Determine the [X, Y] coordinate at the center of the cell enclosing the given text.  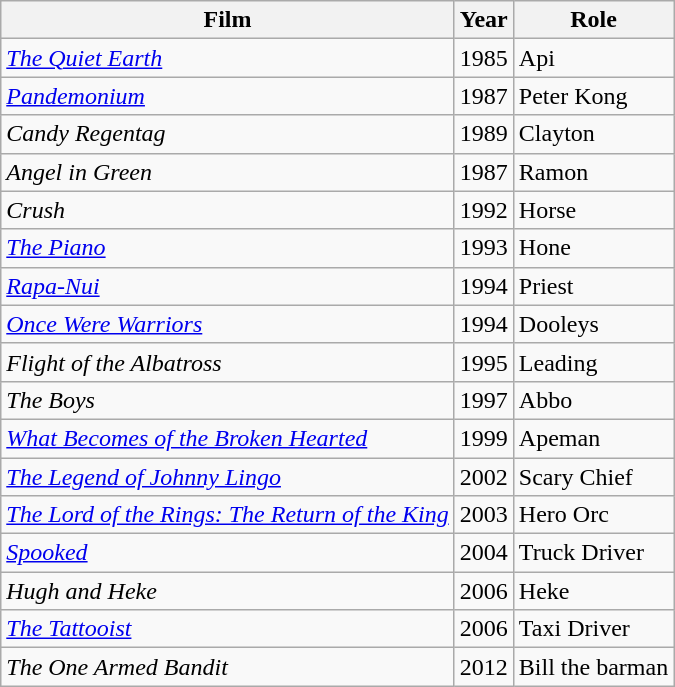
The Quiet Earth [228, 58]
1993 [484, 248]
Candy Regentag [228, 134]
The Legend of Johnny Lingo [228, 477]
Rapa-Nui [228, 286]
Priest [593, 286]
Truck Driver [593, 553]
Scary Chief [593, 477]
Ramon [593, 172]
Hero Orc [593, 515]
Peter Kong [593, 96]
What Becomes of the Broken Hearted [228, 438]
1995 [484, 362]
Film [228, 20]
Api [593, 58]
The Boys [228, 400]
The Piano [228, 248]
2003 [484, 515]
Heke [593, 591]
Apeman [593, 438]
Abbo [593, 400]
Hone [593, 248]
2004 [484, 553]
Taxi Driver [593, 629]
Hugh and Heke [228, 591]
1985 [484, 58]
Angel in Green [228, 172]
1997 [484, 400]
Leading [593, 362]
Dooleys [593, 324]
1992 [484, 210]
1989 [484, 134]
Spooked [228, 553]
Clayton [593, 134]
The Lord of the Rings: The Return of the King [228, 515]
Flight of the Albatross [228, 362]
Role [593, 20]
The Tattooist [228, 629]
Crush [228, 210]
Once Were Warriors [228, 324]
Bill the barman [593, 667]
2012 [484, 667]
Horse [593, 210]
1999 [484, 438]
The One Armed Bandit [228, 667]
2002 [484, 477]
Pandemonium [228, 96]
Year [484, 20]
